For the text-containing cell, return its midpoint in [X, Y] coordinate format. 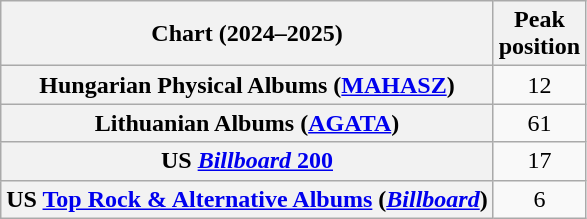
Peakposition [539, 34]
6 [539, 199]
Hungarian Physical Albums (MAHASZ) [247, 85]
Chart (2024–2025) [247, 34]
US Billboard 200 [247, 161]
17 [539, 161]
61 [539, 123]
US Top Rock & Alternative Albums (Billboard) [247, 199]
Lithuanian Albums (AGATA) [247, 123]
12 [539, 85]
